Detect which cell encompasses the target text, then output its [x, y] center coordinate. 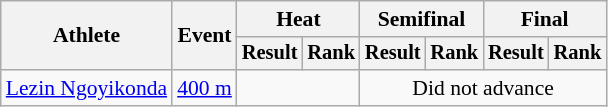
Did not advance [483, 88]
Event [204, 36]
Athlete [86, 36]
Lezin Ngoyikonda [86, 88]
400 m [204, 88]
Heat [298, 19]
Final [544, 19]
Semifinal [422, 19]
